Return (x, y) of the center of cell containing provided text 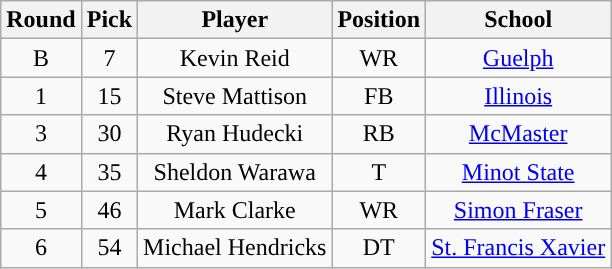
46 (109, 210)
4 (41, 172)
T (379, 172)
7 (109, 58)
35 (109, 172)
15 (109, 96)
Position (379, 20)
Illinois (518, 96)
RB (379, 134)
Minot State (518, 172)
St. Francis Xavier (518, 248)
School (518, 20)
Steve Mattison (235, 96)
3 (41, 134)
1 (41, 96)
Guelph (518, 58)
Round (41, 20)
5 (41, 210)
FB (379, 96)
30 (109, 134)
54 (109, 248)
McMaster (518, 134)
Sheldon Warawa (235, 172)
Pick (109, 20)
Kevin Reid (235, 58)
Simon Fraser (518, 210)
Player (235, 20)
DT (379, 248)
B (41, 58)
6 (41, 248)
Ryan Hudecki (235, 134)
Michael Hendricks (235, 248)
Mark Clarke (235, 210)
